Provide the (X, Y) coordinate of the cell's center where the given text is located.  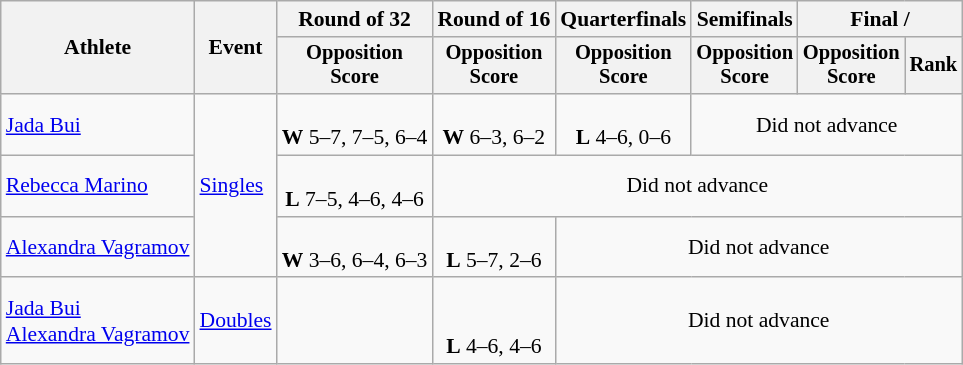
L 4–6, 4–6 (494, 322)
Round of 32 (355, 19)
Final / (880, 19)
Jada Bui (98, 124)
Alexandra Vagramov (98, 248)
Rank (934, 66)
W 3–6, 6–4, 6–3 (355, 248)
L 4–6, 0–6 (623, 124)
Singles (236, 186)
L 5–7, 2–6 (494, 248)
Round of 16 (494, 19)
Rebecca Marino (98, 186)
Doubles (236, 322)
Event (236, 48)
Semifinals (744, 19)
Jada BuiAlexandra Vagramov (98, 322)
L 7–5, 4–6, 4–6 (355, 186)
W 5–7, 7–5, 6–4 (355, 124)
Athlete (98, 48)
Quarterfinals (623, 19)
W 6–3, 6–2 (494, 124)
